Return (X, Y) of the center of cell containing provided text 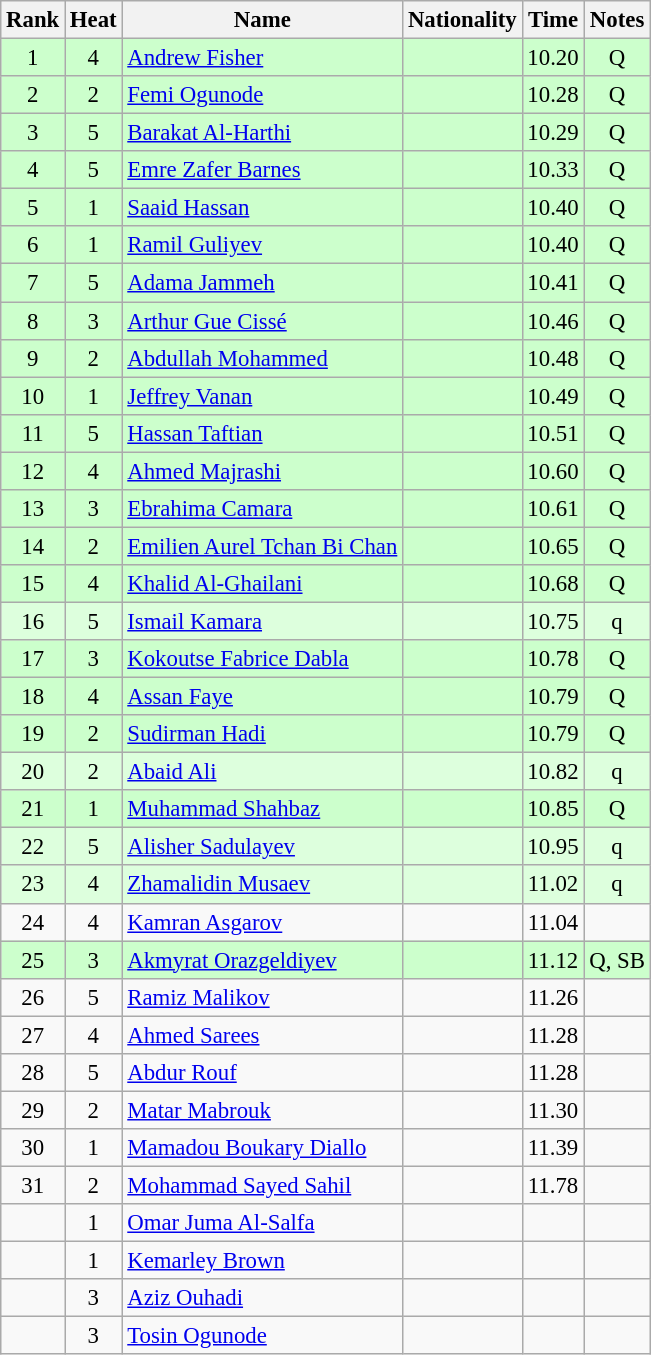
Ismail Kamara (262, 621)
Mohammad Sayed Sahil (262, 1185)
11 (33, 433)
Kemarley Brown (262, 1261)
Tosin Ogunode (262, 1336)
Femi Ogunode (262, 95)
Andrew Fisher (262, 58)
Adama Jammeh (262, 283)
13 (33, 509)
Kokoutse Fabrice Dabla (262, 659)
Nationality (462, 20)
10.95 (553, 847)
11.39 (553, 1148)
29 (33, 1110)
Abaid Ali (262, 772)
25 (33, 960)
27 (33, 1035)
Matar Mabrouk (262, 1110)
Khalid Al-Ghailani (262, 584)
10.28 (553, 95)
18 (33, 697)
Abdullah Mohammed (262, 358)
30 (33, 1148)
10.49 (553, 396)
Ahmed Sarees (262, 1035)
24 (33, 922)
11.26 (553, 997)
16 (33, 621)
10.41 (553, 283)
9 (33, 358)
10.51 (553, 433)
Hassan Taftian (262, 433)
Kamran Asgarov (262, 922)
10 (33, 396)
11.02 (553, 885)
17 (33, 659)
11.78 (553, 1185)
Ramil Guliyev (262, 245)
22 (33, 847)
Saaid Hassan (262, 208)
15 (33, 584)
10.48 (553, 358)
11.30 (553, 1110)
Q, SB (617, 960)
Rank (33, 20)
Heat (94, 20)
Arthur Gue Cissé (262, 321)
Omar Juma Al-Salfa (262, 1223)
Notes (617, 20)
Ahmed Majrashi (262, 471)
Abdur Rouf (262, 1073)
10.85 (553, 809)
10.29 (553, 133)
7 (33, 283)
10.68 (553, 584)
14 (33, 546)
8 (33, 321)
11.04 (553, 922)
10.20 (553, 58)
Jeffrey Vanan (262, 396)
Ebrahima Camara (262, 509)
11.12 (553, 960)
12 (33, 471)
23 (33, 885)
Muhammad Shahbaz (262, 809)
19 (33, 734)
Zhamalidin Musaev (262, 885)
10.82 (553, 772)
10.65 (553, 546)
31 (33, 1185)
Assan Faye (262, 697)
Sudirman Hadi (262, 734)
Emre Zafer Barnes (262, 170)
26 (33, 997)
Name (262, 20)
10.61 (553, 509)
10.78 (553, 659)
10.60 (553, 471)
Akmyrat Orazgeldiyev (262, 960)
28 (33, 1073)
Barakat Al-Harthi (262, 133)
Emilien Aurel Tchan Bi Chan (262, 546)
10.33 (553, 170)
21 (33, 809)
Alisher Sadulayev (262, 847)
20 (33, 772)
Mamadou Boukary Diallo (262, 1148)
10.75 (553, 621)
Ramiz Malikov (262, 997)
Time (553, 20)
Aziz Ouhadi (262, 1298)
10.46 (553, 321)
6 (33, 245)
